Extract the (X, Y) coordinate from the center of the cell holding the provided text.  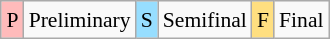
P (12, 20)
Preliminary (80, 20)
S (147, 20)
Final (302, 20)
F (263, 20)
Semifinal (205, 20)
